Scan for the cell matching the given text and deliver its (X, Y) coordinate at center. 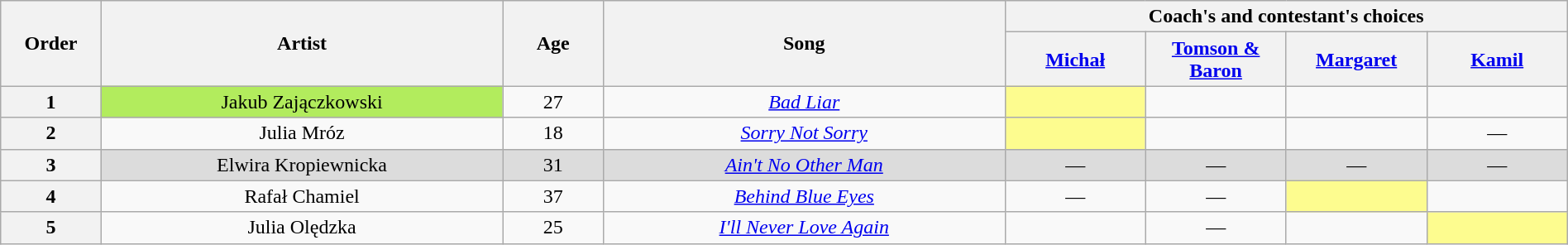
25 (552, 228)
5 (51, 228)
31 (552, 165)
Kamil (1497, 60)
27 (552, 102)
Bad Liar (804, 102)
Ain't No Other Man (804, 165)
Julia Mróz (302, 133)
Michał (1075, 60)
Order (51, 43)
Julia Olędzka (302, 228)
I'll Never Love Again (804, 228)
Elwira Kropiewnicka (302, 165)
18 (552, 133)
4 (51, 196)
1 (51, 102)
3 (51, 165)
Sorry Not Sorry (804, 133)
Artist (302, 43)
Age (552, 43)
Jakub Zajączkowski (302, 102)
Coach's and contestant's choices (1286, 17)
2 (51, 133)
37 (552, 196)
Tomson & Baron (1216, 60)
Song (804, 43)
Rafał Chamiel (302, 196)
Behind Blue Eyes (804, 196)
Margaret (1356, 60)
